Scan for the cell matching the given text and deliver its [x, y] coordinate at center. 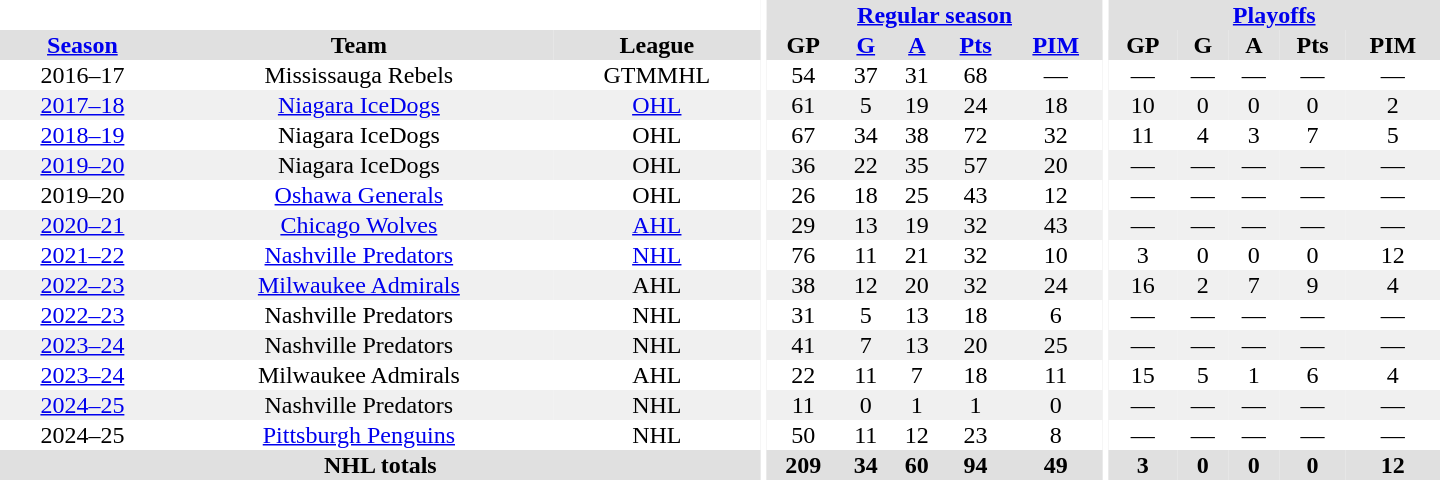
67 [803, 135]
Playoffs [1274, 15]
26 [803, 195]
GTMMHL [657, 75]
60 [916, 465]
NHL totals [380, 465]
61 [803, 105]
209 [803, 465]
15 [1142, 375]
2018–19 [82, 135]
Chicago Wolves [359, 225]
94 [975, 465]
21 [916, 255]
Regular season [934, 15]
2020–21 [82, 225]
League [657, 45]
72 [975, 135]
9 [1312, 285]
Mississauga Rebels [359, 75]
2017–18 [82, 105]
Team [359, 45]
57 [975, 165]
35 [916, 165]
54 [803, 75]
8 [1056, 435]
2016–17 [82, 75]
Oshawa Generals [359, 195]
68 [975, 75]
29 [803, 225]
41 [803, 345]
36 [803, 165]
2021–22 [82, 255]
76 [803, 255]
Season [82, 45]
16 [1142, 285]
Pittsburgh Penguins [359, 435]
37 [866, 75]
50 [803, 435]
23 [975, 435]
49 [1056, 465]
